Detect which cell encompasses the target text, then output its [x, y] center coordinate. 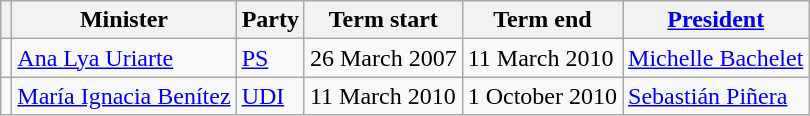
Ana Lya Uriarte [124, 58]
Term start [383, 20]
Sebastián Piñera [716, 96]
Minister [124, 20]
1 October 2010 [542, 96]
Michelle Bachelet [716, 58]
PS [270, 58]
María Ignacia Benítez [124, 96]
26 March 2007 [383, 58]
Party [270, 20]
Term end [542, 20]
President [716, 20]
UDI [270, 96]
